Capture the cell that displays the provided text and extract its [x, y] central coordinate. 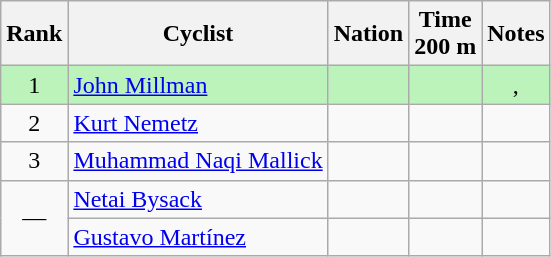
Time200 m [446, 34]
Rank [34, 34]
Notes [516, 34]
Kurt Nemetz [198, 123]
John Millman [198, 85]
Muhammad Naqi Mallick [198, 161]
Gustavo Martínez [198, 237]
Cyclist [198, 34]
2 [34, 123]
Nation [368, 34]
3 [34, 161]
— [34, 218]
1 [34, 85]
, [516, 85]
Netai Bysack [198, 199]
